Detect which cell encompasses the target text, then output its (x, y) center coordinate. 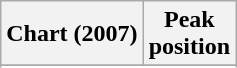
Peakposition (189, 34)
Chart (2007) (72, 34)
